Locate the cell with the specified text and output its [X, Y] center coordinate. 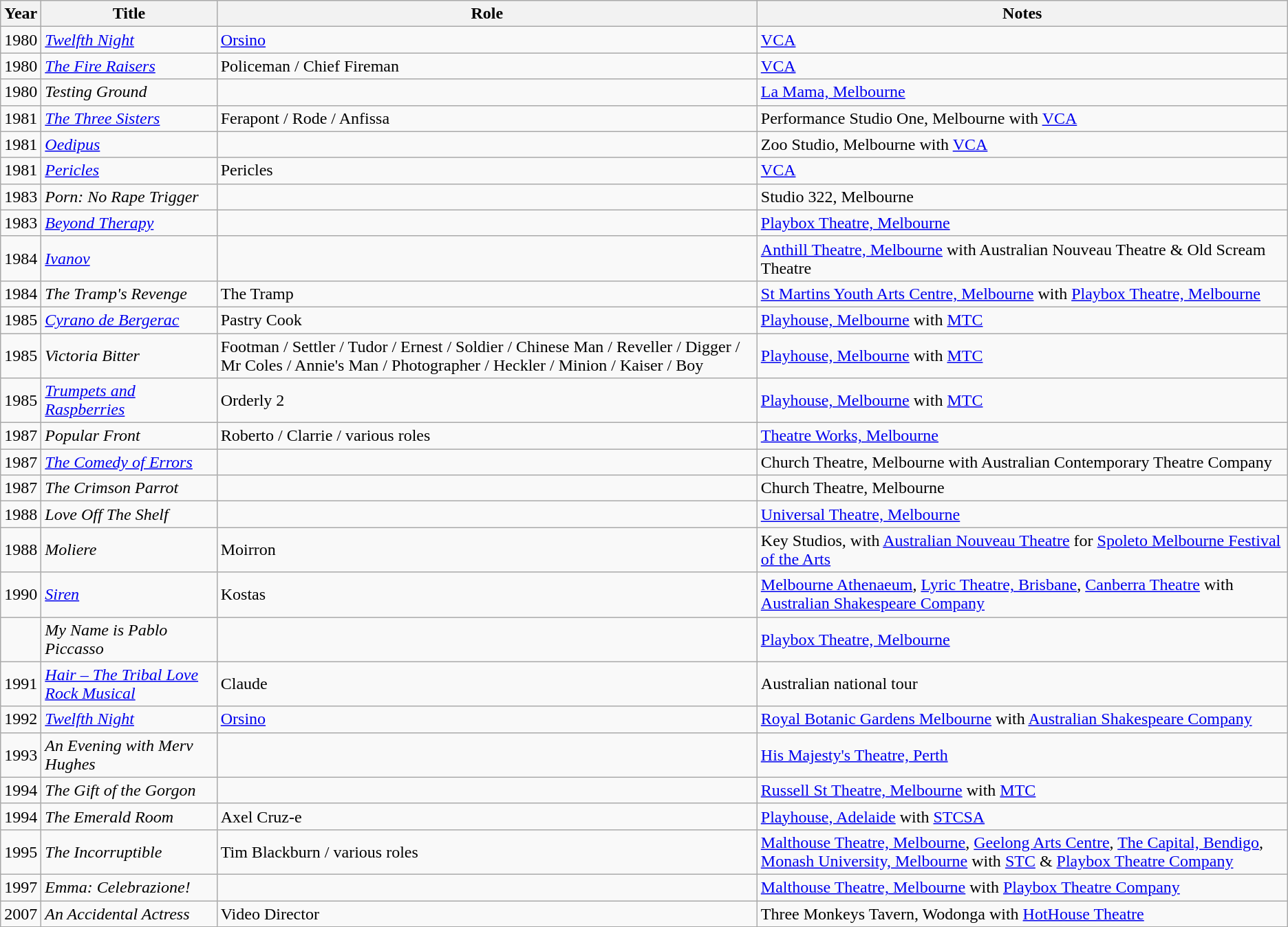
The Comedy of Errors [129, 462]
Royal Botanic Gardens Melbourne with Australian Shakespeare Company [1022, 719]
1990 [21, 594]
1991 [21, 684]
Popular Front [129, 436]
The Crimson Parrot [129, 488]
The Tramp [487, 294]
My Name is Pablo Piccasso [129, 640]
Emma: Celebrazione! [129, 887]
Key Studios, with Australian Nouveau Theatre for Spoleto Melbourne Festival of the Arts [1022, 550]
Siren [129, 594]
Title [129, 14]
Love Off The Shelf [129, 514]
Theatre Works, Melbourne [1022, 436]
Moirron [487, 550]
Year [21, 14]
2007 [21, 914]
Three Monkeys Tavern, Wodonga with HotHouse Theatre [1022, 914]
Performance Studio One, Melbourne with VCA [1022, 118]
The Emerald Room [129, 816]
Ferapont / Rode / Anfissa [487, 118]
Role [487, 14]
Beyond Therapy [129, 223]
Axel Cruz-e [487, 816]
Kostas [487, 594]
1992 [21, 719]
Malthouse Theatre, Melbourne with Playbox Theatre Company [1022, 887]
Melbourne Athenaeum, Lyric Theatre, Brisbane, Canberra Theatre with Australian Shakespeare Company [1022, 594]
Pastry Cook [487, 320]
Tim Blackburn / various roles [487, 851]
Universal Theatre, Melbourne [1022, 514]
Policeman / Chief Fireman [487, 66]
Roberto / Clarrie / various roles [487, 436]
1997 [21, 887]
Claude [487, 684]
The Fire Raisers [129, 66]
An Accidental Actress [129, 914]
Malthouse Theatre, Melbourne, Geelong Arts Centre, The Capital, Bendigo, Monash University, Melbourne with STC & Playbox Theatre Company [1022, 851]
La Mama, Melbourne [1022, 92]
Oedipus [129, 144]
Notes [1022, 14]
Studio 322, Melbourne [1022, 197]
Anthill Theatre, Melbourne with Australian Nouveau Theatre & Old Scream Theatre [1022, 259]
Porn: No Rape Trigger [129, 197]
Church Theatre, Melbourne with Australian Contemporary Theatre Company [1022, 462]
The Tramp's Revenge [129, 294]
Testing Ground [129, 92]
Australian national tour [1022, 684]
The Three Sisters [129, 118]
1995 [21, 851]
Video Director [487, 914]
Trumpets and Raspberries [129, 400]
Victoria Bitter [129, 355]
An Evening with Merv Hughes [129, 755]
The Gift of the Gorgon [129, 790]
Orderly 2 [487, 400]
His Majesty's Theatre, Perth [1022, 755]
Russell St Theatre, Melbourne with MTC [1022, 790]
The Incorruptible [129, 851]
Zoo Studio, Melbourne with VCA [1022, 144]
Church Theatre, Melbourne [1022, 488]
1993 [21, 755]
Cyrano de Bergerac [129, 320]
Hair – The Tribal Love Rock Musical [129, 684]
Moliere [129, 550]
Playhouse, Adelaide with STCSA [1022, 816]
Ivanov [129, 259]
St Martins Youth Arts Centre, Melbourne with Playbox Theatre, Melbourne [1022, 294]
